Detect which cell encompasses the target text, then output its (x, y) center coordinate. 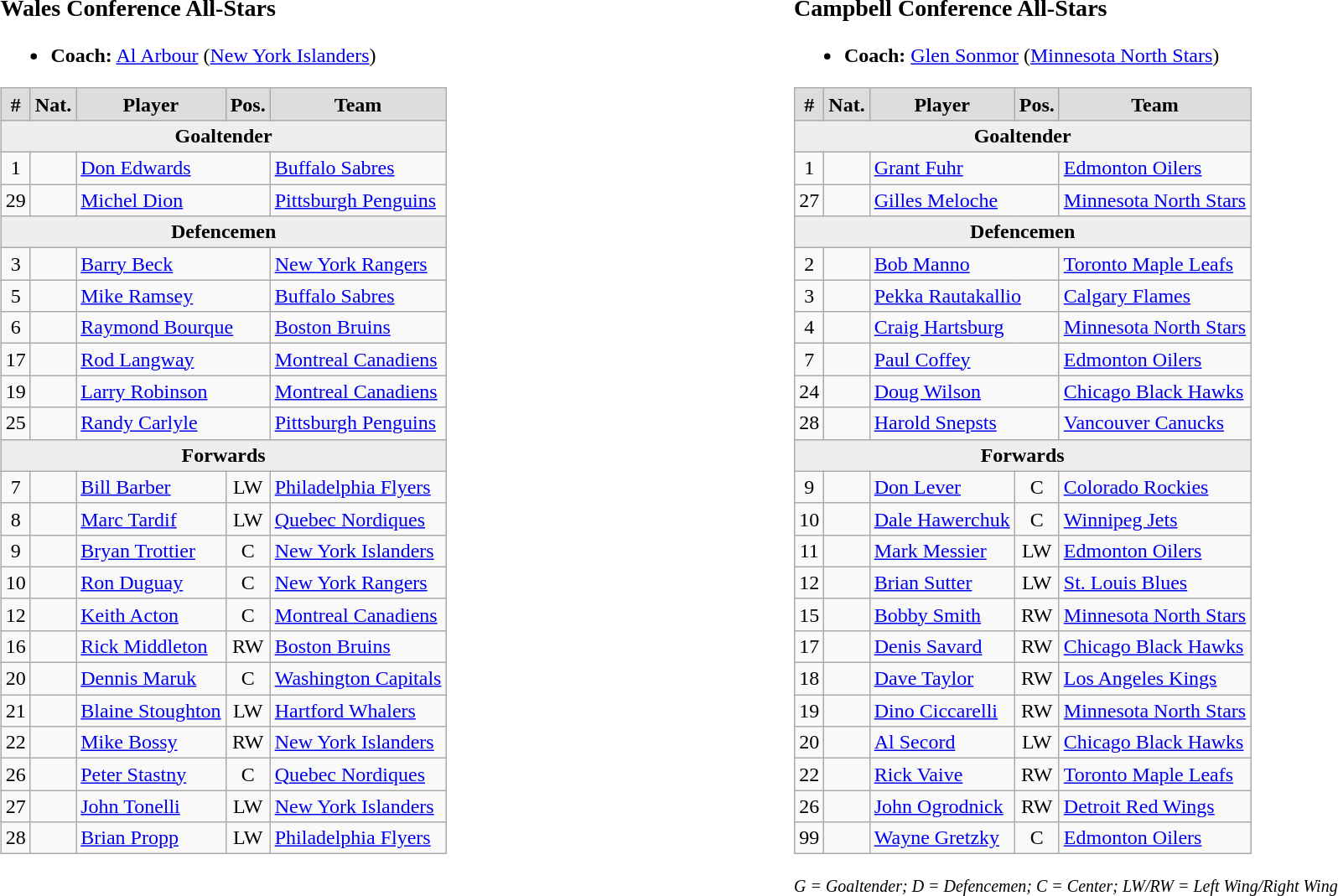
Dale Hawerchuk (942, 519)
11 (810, 551)
2 (810, 264)
15 (810, 614)
Colorado Rockies (1154, 487)
Rick Vaive (942, 774)
25 (15, 423)
Marc Tardif (151, 519)
John Tonelli (151, 806)
Bryan Trottier (151, 551)
Don Edwards (173, 168)
Hartford Whalers (358, 711)
Blaine Stoughton (151, 711)
St. Louis Blues (1154, 583)
Detroit Red Wings (1154, 806)
Paul Coffey (964, 360)
5 (15, 296)
Washington Capitals (358, 679)
Gilles Meloche (964, 200)
Ron Duguay (151, 583)
Mike Ramsey (173, 296)
John Ogrodnick (942, 806)
Rod Langway (173, 360)
Barry Beck (173, 264)
29 (15, 200)
24 (810, 391)
Raymond Bourque (173, 328)
Mark Messier (942, 551)
Don Lever (942, 487)
Denis Savard (942, 646)
Keith Acton (151, 614)
Dino Ciccarelli (942, 711)
Michel Dion (173, 200)
99 (810, 838)
Harold Snepsts (964, 423)
Al Secord (942, 743)
Winnipeg Jets (1154, 519)
Brian Sutter (942, 583)
Los Angeles Kings (1154, 679)
Grant Fuhr (964, 168)
Calgary Flames (1154, 296)
Brian Propp (151, 838)
Bobby Smith (942, 614)
Vancouver Canucks (1154, 423)
Doug Wilson (964, 391)
Bill Barber (151, 487)
6 (15, 328)
21 (15, 711)
Rick Middleton (151, 646)
8 (15, 519)
Dennis Maruk (151, 679)
Peter Stastny (151, 774)
16 (15, 646)
Mike Bossy (151, 743)
Randy Carlyle (173, 423)
Pekka Rautakallio (964, 296)
Craig Hartsburg (964, 328)
4 (810, 328)
18 (810, 679)
Dave Taylor (942, 679)
Wayne Gretzky (942, 838)
Larry Robinson (173, 391)
Bob Manno (964, 264)
